Detect which cell encompasses the target text, then output its (x, y) center coordinate. 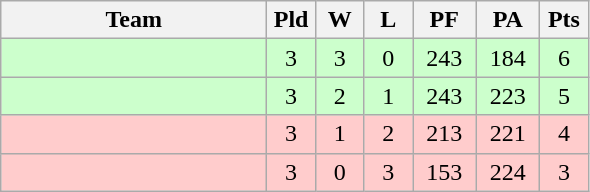
213 (444, 134)
221 (508, 134)
5 (564, 96)
223 (508, 96)
L (388, 20)
224 (508, 172)
Pld (292, 20)
184 (508, 58)
Team (134, 20)
4 (564, 134)
6 (564, 58)
W (340, 20)
153 (444, 172)
PA (508, 20)
PF (444, 20)
Pts (564, 20)
